Return [x, y] of the center of cell containing provided text 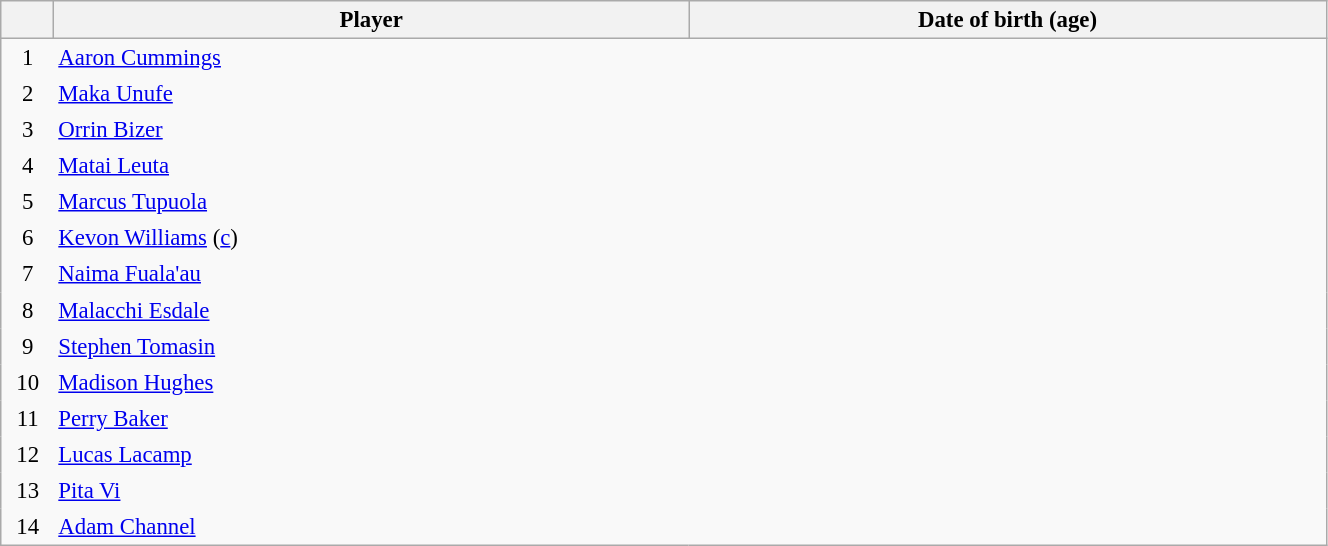
Lucas Lacamp [372, 454]
11 [28, 418]
1 [28, 58]
5 [28, 202]
6 [28, 238]
Kevon Williams (c) [372, 238]
Perry Baker [372, 418]
9 [28, 346]
7 [28, 274]
Marcus Tupuola [372, 202]
Pita Vi [372, 490]
8 [28, 310]
Adam Channel [372, 526]
4 [28, 166]
3 [28, 129]
13 [28, 490]
Matai Leuta [372, 166]
10 [28, 382]
12 [28, 454]
Malacchi Esdale [372, 310]
Naima Fuala'au [372, 274]
Player [372, 20]
Maka Unufe [372, 93]
14 [28, 526]
Orrin Bizer [372, 129]
Date of birth (age) [1008, 20]
2 [28, 93]
Stephen Tomasin [372, 346]
Madison Hughes [372, 382]
Aaron Cummings [372, 58]
